From the cell containing the given text, extract its center point as (x, y) coordinate. 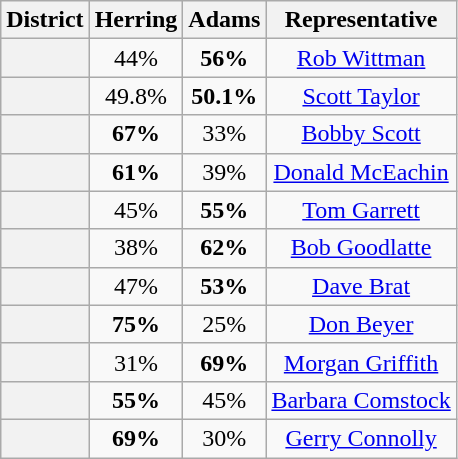
District (45, 20)
44% (136, 58)
33% (224, 134)
50.1% (224, 96)
31% (136, 362)
49.8% (136, 96)
Adams (224, 20)
Herring (136, 20)
Morgan Griffith (361, 362)
25% (224, 324)
75% (136, 324)
61% (136, 172)
Donald McEachin (361, 172)
67% (136, 134)
Bobby Scott (361, 134)
30% (224, 438)
Gerry Connolly (361, 438)
53% (224, 286)
Scott Taylor (361, 96)
Representative (361, 20)
Tom Garrett (361, 210)
Dave Brat (361, 286)
62% (224, 248)
Don Beyer (361, 324)
Rob Wittman (361, 58)
Bob Goodlatte (361, 248)
47% (136, 286)
Barbara Comstock (361, 400)
38% (136, 248)
56% (224, 58)
39% (224, 172)
